For the text-containing cell, return its midpoint in (x, y) coordinate format. 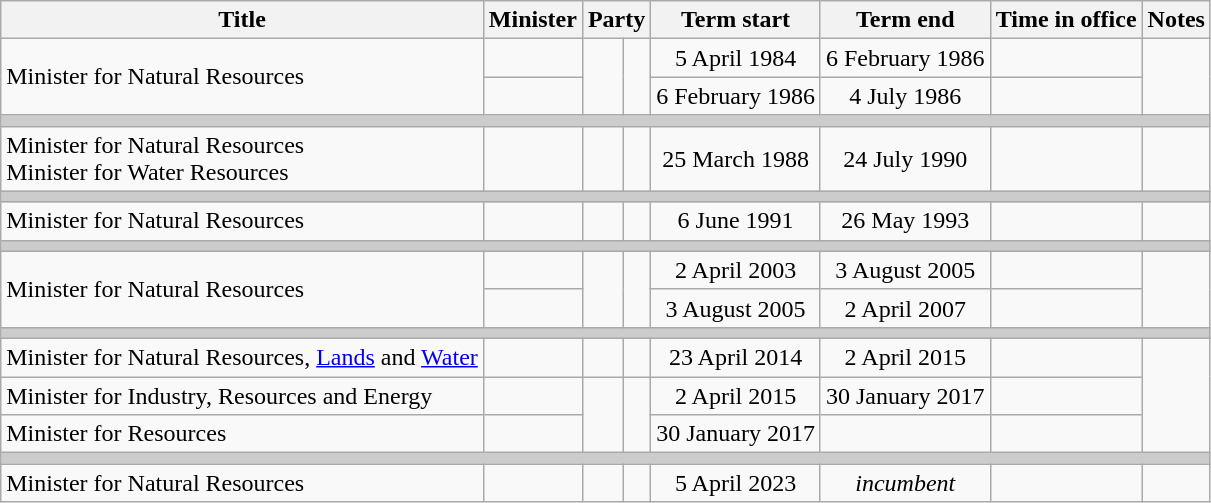
Party (616, 20)
25 March 1988 (736, 158)
Minister for Industry, Resources and Energy (242, 395)
Notes (1176, 20)
23 April 2014 (736, 357)
5 April 2023 (736, 483)
2 April 2007 (905, 308)
Title (242, 20)
24 July 1990 (905, 158)
incumbent (905, 483)
5 April 1984 (736, 58)
Minister (532, 20)
Minister for Natural ResourcesMinister for Water Resources (242, 158)
26 May 1993 (905, 221)
Minister for Resources (242, 434)
Term end (905, 20)
4 July 1986 (905, 96)
Minister for Natural Resources, Lands and Water (242, 357)
Term start (736, 20)
Time in office (1066, 20)
2 April 2003 (736, 270)
6 June 1991 (736, 221)
